Output the (x, y) coordinate of the center of the cell containing the given text.  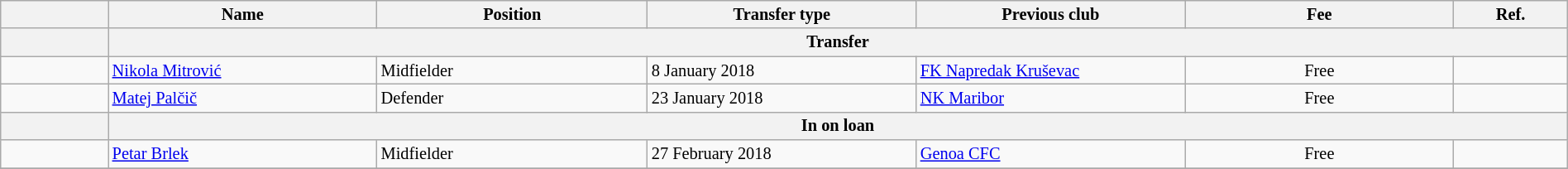
23 January 2018 (782, 98)
Ref. (1510, 14)
In on loan (839, 126)
Transfer type (782, 14)
8 January 2018 (782, 70)
Previous club (1050, 14)
Fee (1320, 14)
Nikola Mitrović (243, 70)
NK Maribor (1050, 98)
27 February 2018 (782, 154)
Position (513, 14)
Genoa CFC (1050, 154)
Name (243, 14)
Petar Brlek (243, 154)
Defender (513, 98)
Matej Palčič (243, 98)
Transfer (839, 42)
FK Napredak Kruševac (1050, 70)
